Provide the (x, y) coordinate of the cell's center where the given text is located.  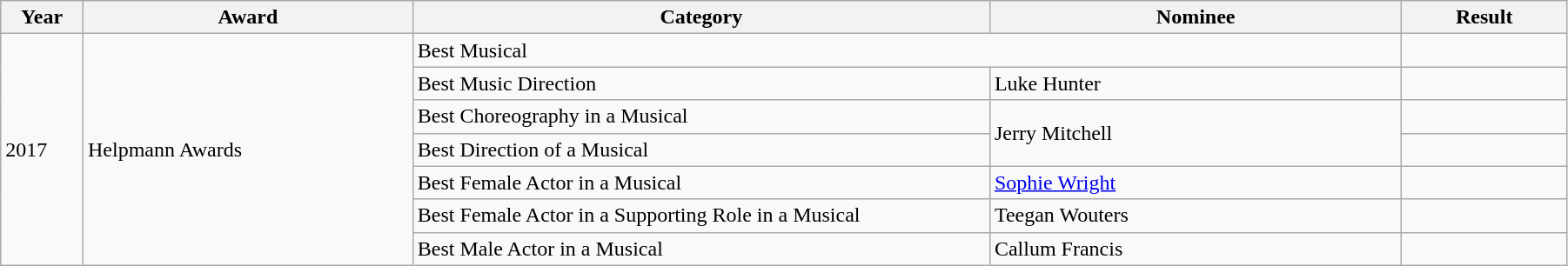
2017 (42, 150)
Year (42, 17)
Best Direction of a Musical (701, 150)
Best Female Actor in a Supporting Role in a Musical (701, 216)
Award (247, 17)
Best Music Direction (701, 83)
Best Choreography in a Musical (701, 116)
Callum Francis (1196, 249)
Result (1484, 17)
Teegan Wouters (1196, 216)
Jerry Mitchell (1196, 133)
Category (701, 17)
Luke Hunter (1196, 83)
Best Musical (907, 50)
Sophie Wright (1196, 183)
Helpmann Awards (247, 150)
Best Female Actor in a Musical (701, 183)
Best Male Actor in a Musical (701, 249)
Nominee (1196, 17)
